Detect which cell encompasses the target text, then output its [X, Y] center coordinate. 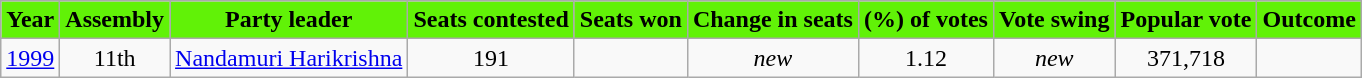
Vote swing [1054, 20]
Change in seats [772, 20]
Outcome [1309, 20]
191 [491, 58]
1.12 [926, 58]
Assembly [115, 20]
Popular vote [1186, 20]
Party leader [289, 20]
Year [30, 20]
11th [115, 58]
(%) of votes [926, 20]
Seats won [630, 20]
371,718 [1186, 58]
1999 [30, 58]
Nandamuri Harikrishna [289, 58]
Seats contested [491, 20]
